Capture the cell that displays the provided text and extract its (X, Y) central coordinate. 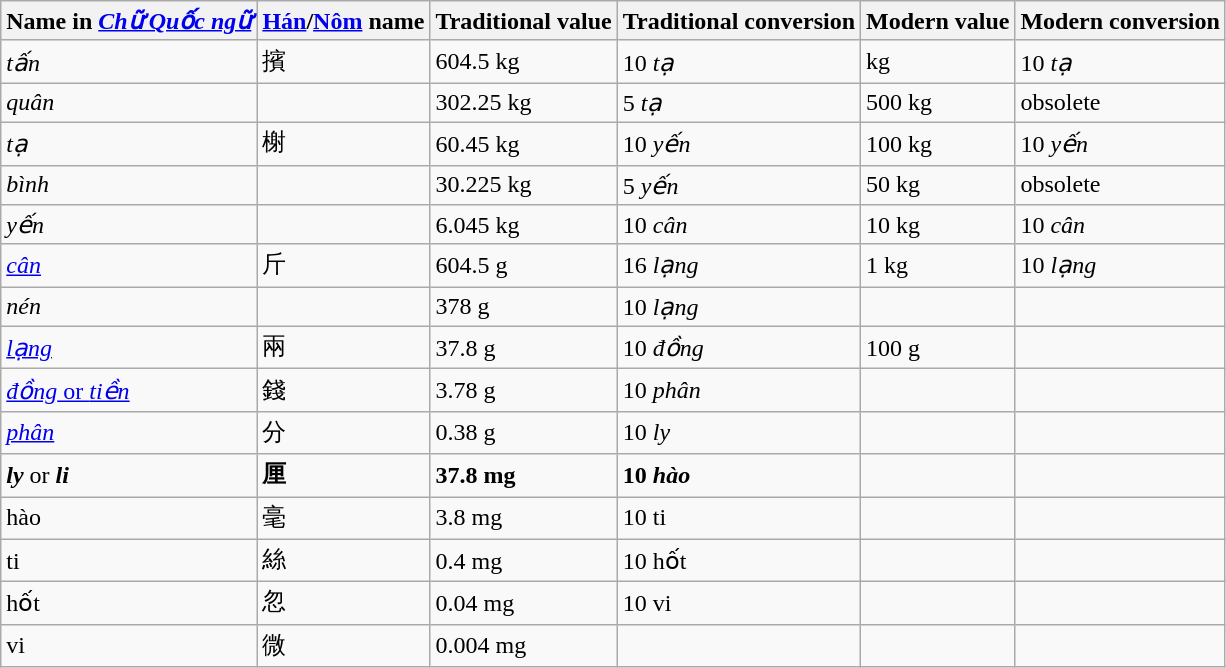
Modern value (938, 21)
100 kg (938, 144)
10 đồng (738, 348)
0.4 mg (524, 560)
Traditional value (524, 21)
擯 (344, 62)
quân (129, 103)
vi (129, 646)
37.8 g (524, 348)
100 g (938, 348)
10 kg (938, 225)
604.5 kg (524, 62)
tạ (129, 144)
Name in Chữ Quốc ngữ (129, 21)
tấn (129, 62)
毫 (344, 518)
10 hốt (738, 560)
604.5 g (524, 266)
Hán/Nôm name (344, 21)
hào (129, 518)
nén (129, 307)
ly or li (129, 476)
30.225 kg (524, 185)
兩 (344, 348)
10 ly (738, 432)
37.8 mg (524, 476)
10 vi (738, 604)
302.25 kg (524, 103)
phân (129, 432)
60.45 kg (524, 144)
3.8 mg (524, 518)
厘 (344, 476)
1 kg (938, 266)
500 kg (938, 103)
0.04 mg (524, 604)
5 tạ (738, 103)
ti (129, 560)
Traditional conversion (738, 21)
yến (129, 225)
10 phân (738, 390)
榭 (344, 144)
16 lạng (738, 266)
kg (938, 62)
絲 (344, 560)
斤 (344, 266)
10 hào (738, 476)
5 yến (738, 185)
lạng (129, 348)
3.78 g (524, 390)
0.004 mg (524, 646)
忽 (344, 604)
Modern conversion (1120, 21)
錢 (344, 390)
10 ti (738, 518)
cân (129, 266)
bình (129, 185)
分 (344, 432)
0.38 g (524, 432)
50 kg (938, 185)
378 g (524, 307)
微 (344, 646)
hốt (129, 604)
đồng or tiền (129, 390)
6.045 kg (524, 225)
